Provide the (x, y) coordinate of the cell's center where the given text is located.  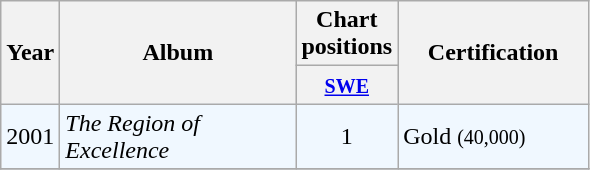
SWE (347, 85)
Chart positions (347, 34)
Year (30, 52)
Gold (40,000) (494, 136)
1 (347, 136)
Certification (494, 52)
The Region of Excellence (178, 136)
Album (178, 52)
2001 (30, 136)
